Locate the cell with the specified text and output its (x, y) center coordinate. 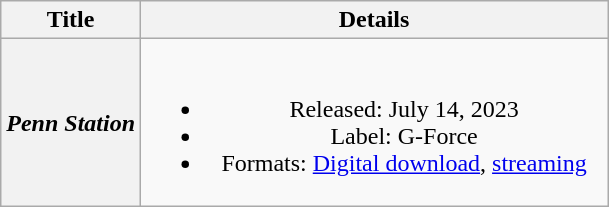
Penn Station (71, 122)
Details (374, 20)
Title (71, 20)
Released: July 14, 2023Label: G-ForceFormats: Digital download, streaming (374, 122)
